Search for the cell housing the specified text and yield its (X, Y) center coordinate. 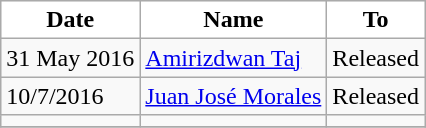
Juan José Morales (234, 96)
31 May 2016 (70, 58)
10/7/2016 (70, 96)
Date (70, 20)
Name (234, 20)
Amirizdwan Taj (234, 58)
To (376, 20)
